Pinpoint the cell where the given text exists, returning its [x, y] midpoint coordinate. 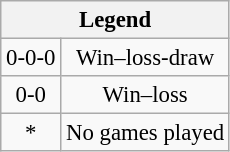
0-0-0 [31, 58]
* [31, 133]
Win–loss-draw [146, 58]
0-0 [31, 95]
Legend [116, 20]
Win–loss [146, 95]
No games played [146, 133]
